Extract the (x, y) coordinate from the center of the cell holding the provided text.  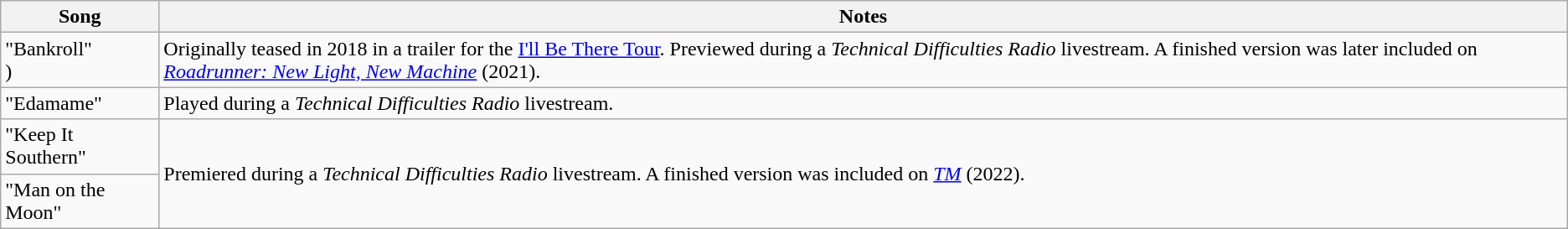
Song (80, 17)
"Bankroll") (80, 60)
"Man on the Moon" (80, 201)
"Keep It Southern" (80, 146)
Notes (863, 17)
"Edamame" (80, 103)
Played during a Technical Difficulties Radio livestream. (863, 103)
Premiered during a Technical Difficulties Radio livestream. A finished version was included on TM (2022). (863, 174)
